Output the (x, y) coordinate of the center of the cell containing the given text.  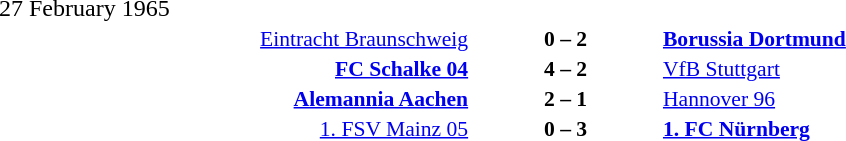
2 – 1 (566, 98)
4 – 2 (566, 68)
0 – 2 (566, 38)
